Output the (x, y) coordinate of the center of the cell containing the given text.  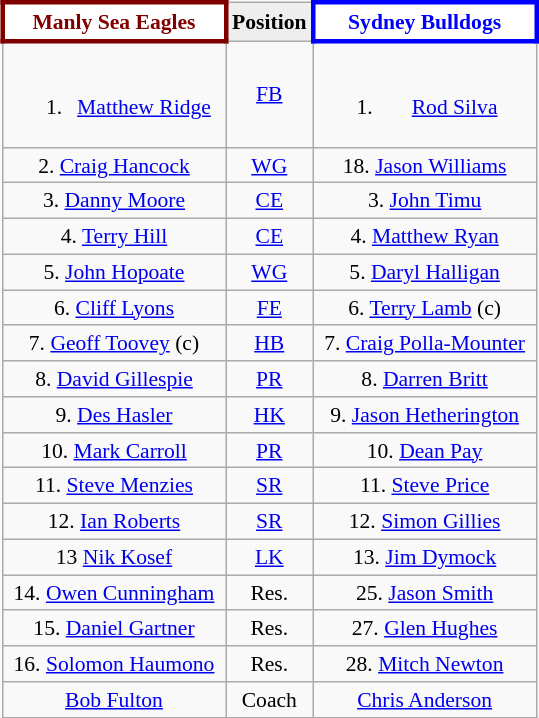
6. Cliff Lyons (114, 308)
Manly Sea Eagles (114, 22)
FB (270, 94)
Chris Anderson (424, 700)
10. Mark Carroll (114, 450)
3. John Timu (424, 201)
Position (270, 22)
12. Ian Roberts (114, 522)
Matthew Ridge (114, 94)
HB (270, 343)
9. Jason Hetherington (424, 415)
7. Craig Polla-Mounter (424, 343)
5. Daryl Halligan (424, 272)
18. Jason Williams (424, 165)
10. Dean Pay (424, 450)
FE (270, 308)
5. John Hopoate (114, 272)
HK (270, 415)
LK (270, 557)
Sydney Bulldogs (424, 22)
12. Simon Gillies (424, 522)
Rod Silva (424, 94)
2. Craig Hancock (114, 165)
28. Mitch Newton (424, 664)
4. Terry Hill (114, 237)
8. David Gillespie (114, 379)
7. Geoff Toovey (c) (114, 343)
16. Solomon Haumono (114, 664)
9. Des Hasler (114, 415)
11. Steve Price (424, 486)
27. Glen Hughes (424, 628)
25. Jason Smith (424, 593)
13 Nik Kosef (114, 557)
Coach (270, 700)
14. Owen Cunningham (114, 593)
6. Terry Lamb (c) (424, 308)
8. Darren Britt (424, 379)
3. Danny Moore (114, 201)
Bob Fulton (114, 700)
4. Matthew Ryan (424, 237)
15. Daniel Gartner (114, 628)
11. Steve Menzies (114, 486)
13. Jim Dymock (424, 557)
